Return [X, Y] of the center of cell containing provided text 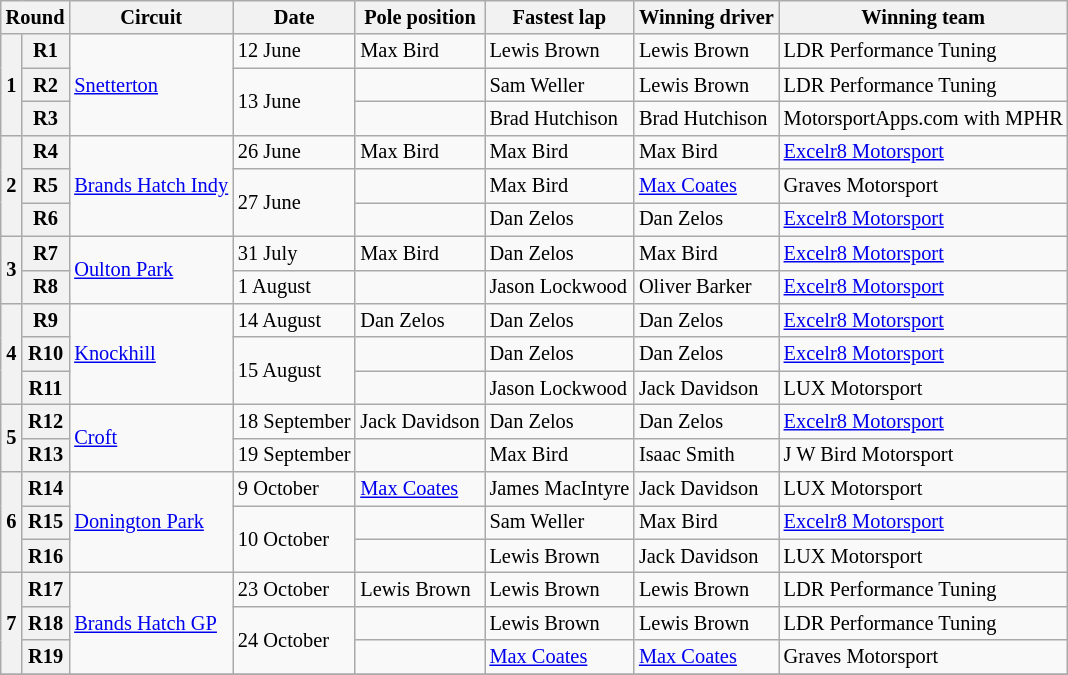
R15 [46, 522]
18 September [294, 421]
J W Bird Motorsport [924, 455]
9 October [294, 489]
2 [12, 186]
R8 [46, 287]
R16 [46, 556]
James MacIntyre [560, 489]
R13 [46, 455]
6 [12, 522]
Circuit [151, 17]
Brands Hatch GP [151, 622]
10 October [294, 538]
R4 [46, 152]
31 July [294, 253]
R6 [46, 219]
1 August [294, 287]
MotorsportApps.com with MPHR [924, 118]
Pole position [420, 17]
14 August [294, 320]
5 [12, 438]
7 [12, 622]
Croft [151, 438]
R9 [46, 320]
27 June [294, 202]
Brands Hatch Indy [151, 186]
R11 [46, 388]
Fastest lap [560, 17]
Date [294, 17]
Round [36, 17]
R14 [46, 489]
Winning team [924, 17]
Oliver Barker [706, 287]
R3 [46, 118]
15 August [294, 370]
R18 [46, 623]
R5 [46, 186]
Knockhill [151, 354]
R17 [46, 589]
R7 [46, 253]
26 June [294, 152]
R1 [46, 51]
Winning driver [706, 17]
1 [12, 84]
12 June [294, 51]
4 [12, 354]
13 June [294, 102]
3 [12, 270]
Donington Park [151, 522]
R12 [46, 421]
23 October [294, 589]
R2 [46, 85]
Isaac Smith [706, 455]
R19 [46, 657]
Oulton Park [151, 270]
19 September [294, 455]
24 October [294, 640]
Snetterton [151, 84]
R10 [46, 354]
